Search for the cell housing the specified text and yield its (x, y) center coordinate. 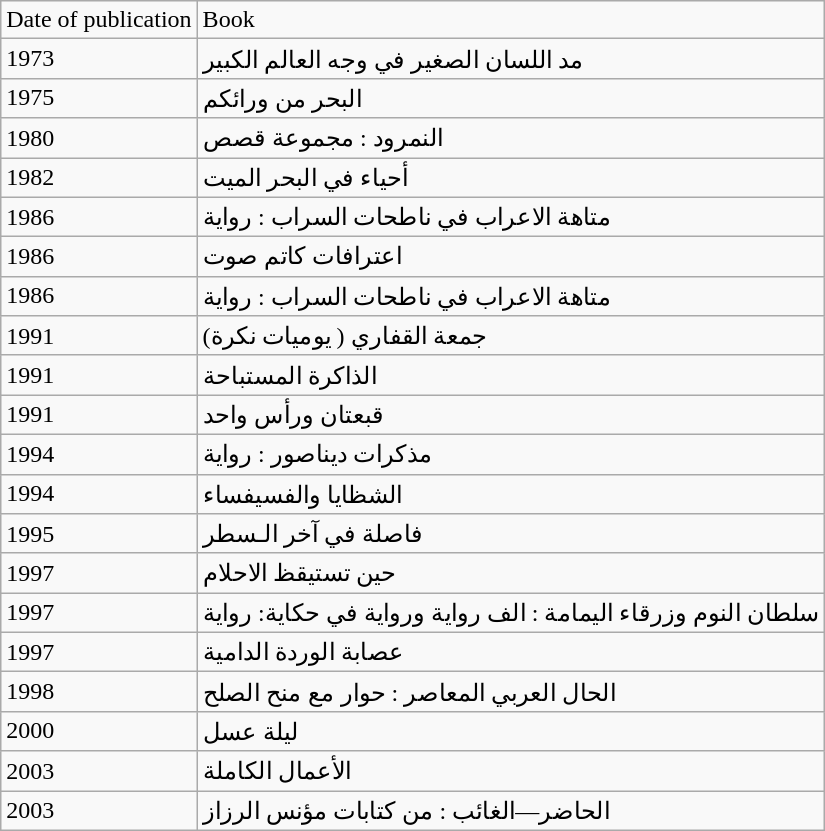
2000 (99, 731)
Date of publication (99, 20)
1995 (99, 534)
1998 (99, 692)
الذاكرة المستباحة (510, 375)
ليلة عسل (510, 731)
الحال العربي المعاصر : حوار مع منح الصلح (510, 692)
1982 (99, 178)
الحاضر—الغائب : من كتابات مؤنس الرزاز (510, 810)
سلطان النوم وزرقاء اليمامة : الف رواية ورواية في حكاية: رواية (510, 613)
قبعتان ورأس واحد (510, 415)
1973 (99, 59)
فاصلة في آخر الـسطر (510, 534)
(جمعة القفاري ( يوميات نكرة (510, 336)
1980 (99, 138)
النمرود : مجموعة قصص (510, 138)
مذكرات ديناصور : رواية (510, 454)
الأعمال الكاملة (510, 771)
حين تستيقظ الاحلام (510, 573)
Book (510, 20)
1975 (99, 98)
مد اللسان الصغير في وجه العالم الكبير (510, 59)
اعترافات كاتم صوت (510, 257)
عصابة الوردة الدامية (510, 652)
البحر من ورائكم (510, 98)
أحياء في البحر الميت (510, 178)
الشظايا والفسيفساء (510, 494)
